Return the (X, Y) coordinate for the center point of the cell that contains the specified text.  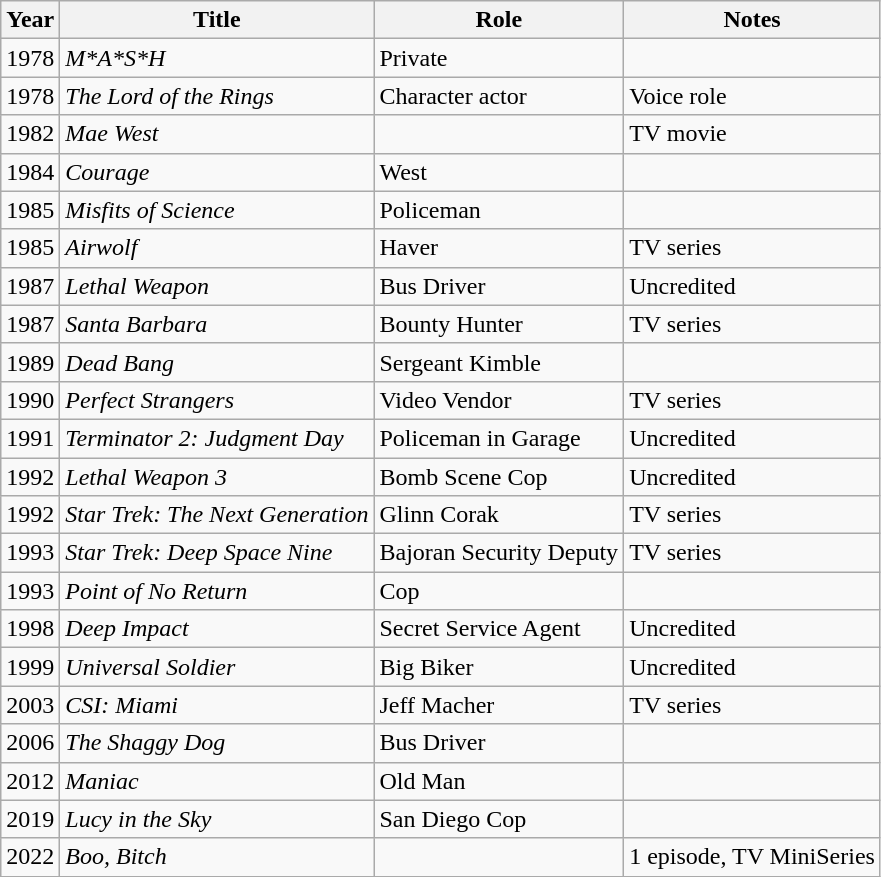
Universal Soldier (217, 667)
Notes (752, 20)
1998 (30, 629)
Glinn Corak (499, 515)
West (499, 172)
2003 (30, 705)
The Lord of the Rings (217, 96)
Terminator 2: Judgment Day (217, 438)
2006 (30, 743)
Deep Impact (217, 629)
Haver (499, 248)
2012 (30, 781)
Video Vendor (499, 400)
Policeman (499, 210)
Mae West (217, 134)
Lethal Weapon (217, 286)
Bounty Hunter (499, 324)
Star Trek: The Next Generation (217, 515)
Title (217, 20)
Perfect Strangers (217, 400)
TV movie (752, 134)
Secret Service Agent (499, 629)
Big Biker (499, 667)
Year (30, 20)
Boo, Bitch (217, 857)
Voice role (752, 96)
2019 (30, 819)
Lucy in the Sky (217, 819)
M*A*S*H (217, 58)
Point of No Return (217, 591)
1982 (30, 134)
Character actor (499, 96)
Bajoran Security Deputy (499, 553)
The Shaggy Dog (217, 743)
Maniac (217, 781)
Dead Bang (217, 362)
Sergeant Kimble (499, 362)
Star Trek: Deep Space Nine (217, 553)
Lethal Weapon 3 (217, 477)
CSI: Miami (217, 705)
1990 (30, 400)
1 episode, TV MiniSeries (752, 857)
San Diego Cop (499, 819)
Bomb Scene Cop (499, 477)
Role (499, 20)
Misfits of Science (217, 210)
1999 (30, 667)
Courage (217, 172)
1984 (30, 172)
1989 (30, 362)
Old Man (499, 781)
Jeff Macher (499, 705)
Private (499, 58)
Policeman in Garage (499, 438)
Cop (499, 591)
Santa Barbara (217, 324)
Airwolf (217, 248)
2022 (30, 857)
1991 (30, 438)
